Locate the cell with the specified text and output its [X, Y] center coordinate. 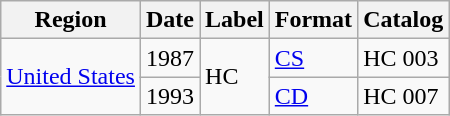
Format [313, 20]
HC 007 [404, 96]
Catalog [404, 20]
1993 [170, 96]
HC [235, 77]
Region [71, 20]
United States [71, 77]
CD [313, 96]
Date [170, 20]
CS [313, 58]
1987 [170, 58]
HC 003 [404, 58]
Label [235, 20]
